Extract the (X, Y) coordinate from the center of the cell holding the provided text.  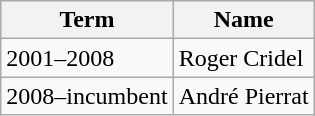
André Pierrat (244, 96)
Roger Cridel (244, 58)
Name (244, 20)
2001–2008 (87, 58)
2008–incumbent (87, 96)
Term (87, 20)
